Locate the cell with the specified text and output its (x, y) center coordinate. 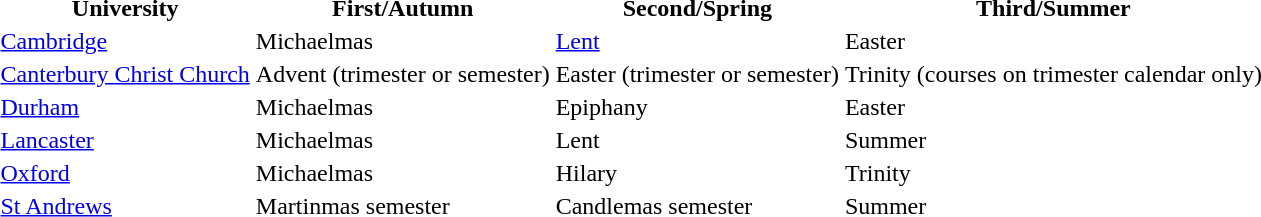
Epiphany (697, 107)
Advent (trimester or semester) (402, 74)
Easter (trimester or semester) (697, 74)
Hilary (697, 173)
